Identify which cell holds the provided text, then report its [x, y] central coordinate. 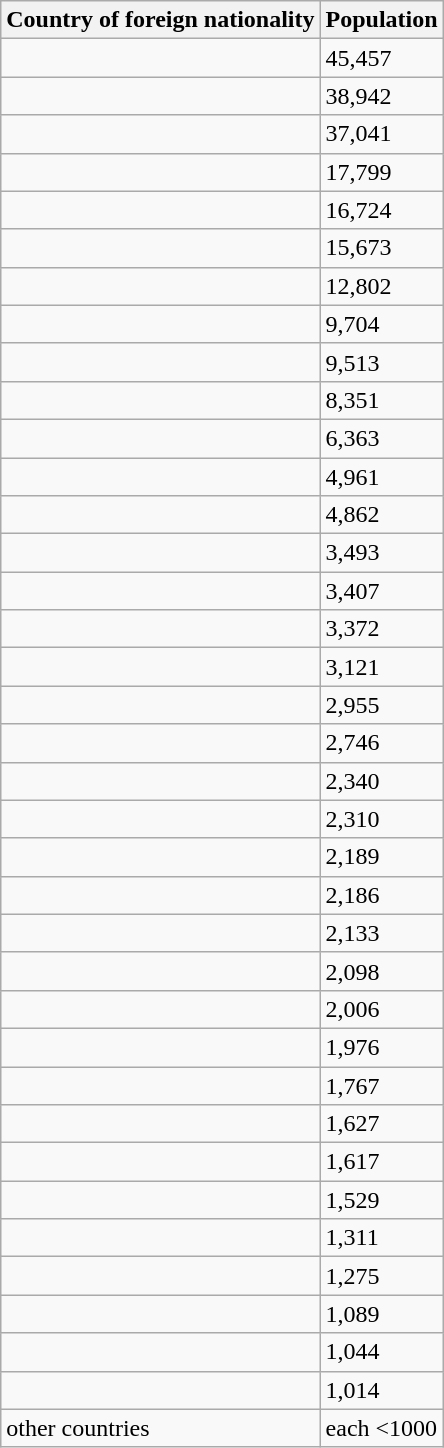
2,310 [382, 819]
1,275 [382, 1276]
9,513 [382, 362]
4,961 [382, 477]
17,799 [382, 172]
6,363 [382, 438]
3,372 [382, 629]
3,493 [382, 553]
1,767 [382, 1085]
1,617 [382, 1162]
1,044 [382, 1352]
3,407 [382, 591]
1,627 [382, 1124]
2,133 [382, 933]
9,704 [382, 324]
2,340 [382, 781]
1,529 [382, 1200]
1,089 [382, 1314]
1,311 [382, 1238]
each <1000 [382, 1428]
2,186 [382, 895]
2,098 [382, 971]
16,724 [382, 210]
other countries [160, 1428]
37,041 [382, 134]
2,189 [382, 857]
1,014 [382, 1390]
15,673 [382, 248]
2,746 [382, 743]
3,121 [382, 667]
2,955 [382, 705]
4,862 [382, 515]
2,006 [382, 1009]
8,351 [382, 400]
Country of foreign nationality [160, 20]
12,802 [382, 286]
Population [382, 20]
45,457 [382, 58]
1,976 [382, 1047]
38,942 [382, 96]
